Pinpoint the cell where the given text exists, returning its (X, Y) midpoint coordinate. 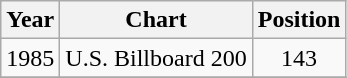
Year (30, 20)
143 (299, 58)
Chart (156, 20)
1985 (30, 58)
U.S. Billboard 200 (156, 58)
Position (299, 20)
